Provide the [X, Y] coordinate of the cell's center where the given text is located.  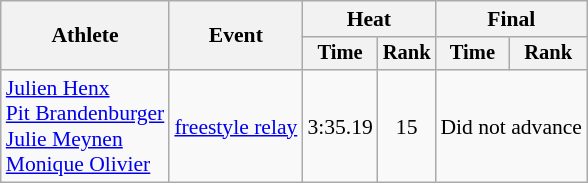
Did not advance [511, 126]
Heat [368, 19]
15 [407, 126]
Athlete [86, 36]
3:35.19 [340, 126]
Julien HenxPit BrandenburgerJulie MeynenMonique Olivier [86, 126]
Final [511, 19]
freestyle relay [236, 126]
Event [236, 36]
